Extract the (x, y) coordinate from the center of the cell holding the provided text.  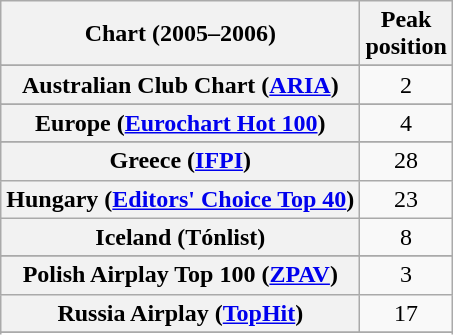
28 (406, 161)
Greece (IFPI) (180, 161)
3 (406, 275)
2 (406, 85)
23 (406, 199)
Iceland (Tónlist) (180, 237)
Chart (2005–2006) (180, 34)
Europe (Eurochart Hot 100) (180, 123)
Russia Airplay (TopHit) (180, 313)
4 (406, 123)
Hungary (Editors' Choice Top 40) (180, 199)
Polish Airplay Top 100 (ZPAV) (180, 275)
Peakposition (406, 34)
8 (406, 237)
17 (406, 313)
Australian Club Chart (ARIA) (180, 85)
